For the text-containing cell, return its midpoint in [x, y] coordinate format. 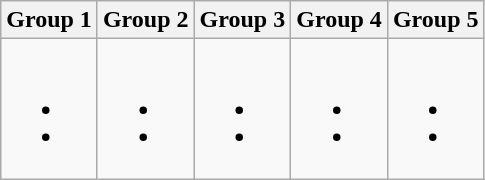
Group 1 [50, 20]
Group 3 [242, 20]
Group 2 [146, 20]
Group 4 [340, 20]
Group 5 [436, 20]
